Locate the cell with the specified text and output its (x, y) center coordinate. 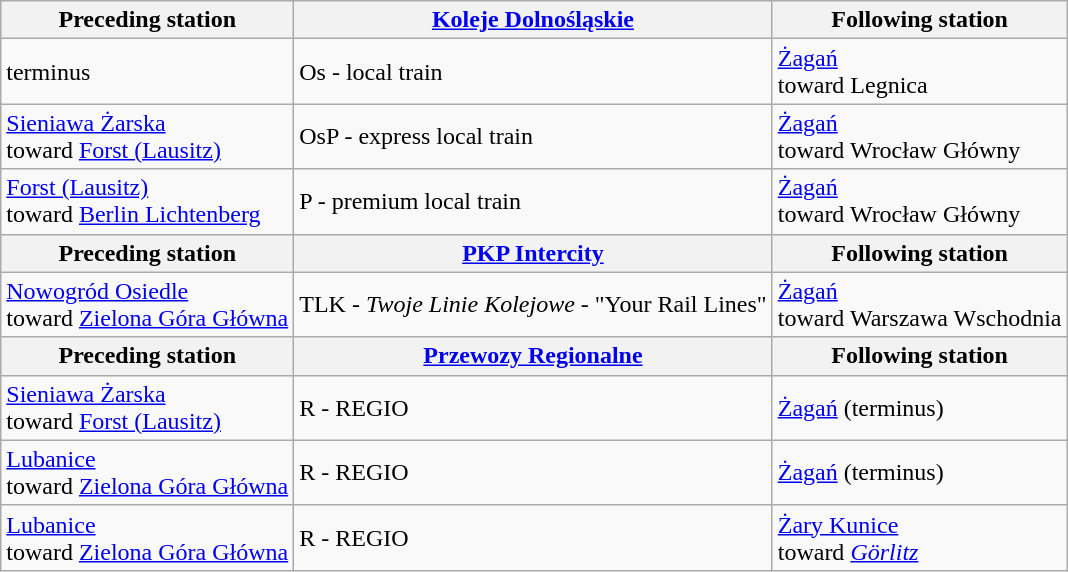
Koleje Dolnośląskie (533, 20)
terminus (148, 72)
PKP Intercity (533, 253)
Żagańtoward Legnica (920, 72)
TLK - Twoje Linie Kolejowe - "Your Rail Lines" (533, 304)
Żagańtoward Warszawa Wschodnia (920, 304)
Nowogród Osiedletoward Zielona Góra Główna (148, 304)
P - premium local train (533, 202)
Żary Kunicetoward Görlitz (920, 538)
OsP - express local train (533, 136)
Przewozy Regionalne (533, 356)
Forst (Lausitz)toward Berlin Lichtenberg (148, 202)
Os - local train (533, 72)
